Determine the (x, y) coordinate at the center of the cell enclosing the given text.  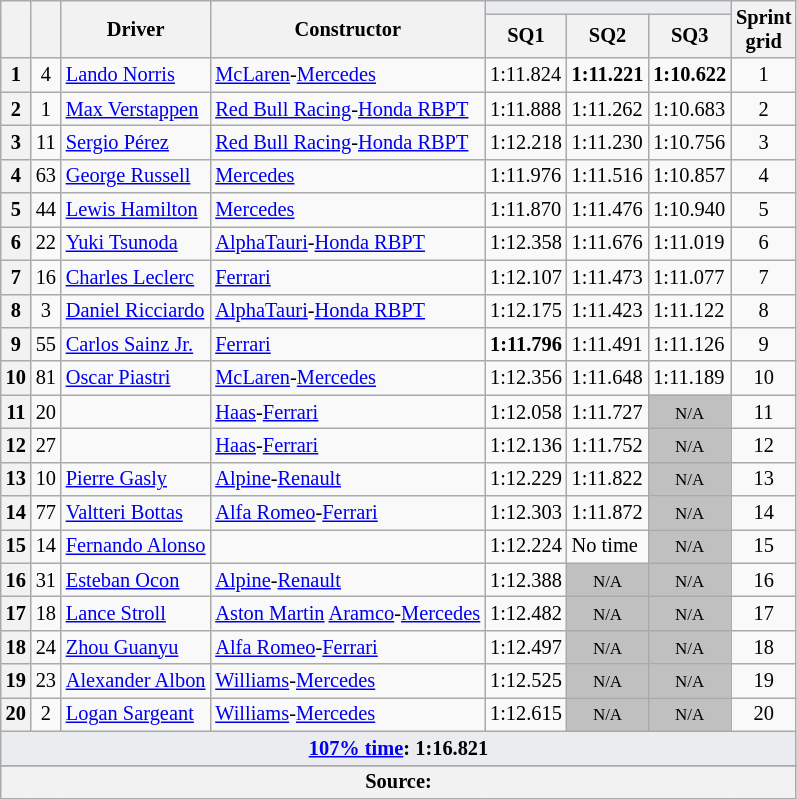
SQ3 (690, 36)
Lewis Hamilton (136, 210)
Esteban Ocon (136, 580)
1:10.683 (690, 109)
1:11.189 (690, 378)
1:11.262 (608, 109)
81 (46, 378)
1:12.224 (526, 546)
Pierre Gasly (136, 479)
1:12.218 (526, 142)
1:11.122 (690, 311)
Sergio Pérez (136, 142)
1:10.756 (690, 142)
44 (46, 210)
Constructor (348, 29)
1:10.857 (690, 176)
1:11.796 (526, 344)
George Russell (136, 176)
23 (46, 681)
Valtteri Bottas (136, 513)
1:11.516 (608, 176)
1:11.473 (608, 277)
Logan Sargeant (136, 714)
1:12.136 (526, 445)
Daniel Ricciardo (136, 311)
Yuki Tsunoda (136, 243)
1:11.822 (608, 479)
27 (46, 445)
Source: (399, 782)
1:12.388 (526, 580)
22 (46, 243)
1:11.872 (608, 513)
1:11.126 (690, 344)
SQ1 (526, 36)
1:12.175 (526, 311)
1:11.077 (690, 277)
1:11.221 (608, 75)
55 (46, 344)
1:11.888 (526, 109)
1:11.752 (608, 445)
31 (46, 580)
77 (46, 513)
1:12.525 (526, 681)
Driver (136, 29)
1:11.491 (608, 344)
Lando Norris (136, 75)
1:11.423 (608, 311)
1:12.107 (526, 277)
1:11.727 (608, 412)
1:12.358 (526, 243)
1:11.648 (608, 378)
24 (46, 647)
Charles Leclerc (136, 277)
107% time: 1:16.821 (399, 748)
1:11.870 (526, 210)
1:12.482 (526, 613)
1:12.497 (526, 647)
Fernando Alonso (136, 546)
Max Verstappen (136, 109)
1:12.356 (526, 378)
1:11.019 (690, 243)
1:11.976 (526, 176)
No time (608, 546)
1:11.676 (608, 243)
Aston Martin Aramco-Mercedes (348, 613)
1:11.824 (526, 75)
Carlos Sainz Jr. (136, 344)
Oscar Piastri (136, 378)
1:11.230 (608, 142)
1:10.940 (690, 210)
63 (46, 176)
1:12.303 (526, 513)
1:11.476 (608, 210)
1:12.229 (526, 479)
Alexander Albon (136, 681)
SQ2 (608, 36)
Lance Stroll (136, 613)
1:12.615 (526, 714)
1:10.622 (690, 75)
Sprintgrid (764, 29)
Zhou Guanyu (136, 647)
1:12.058 (526, 412)
